For the text-containing cell, return its midpoint in [x, y] coordinate format. 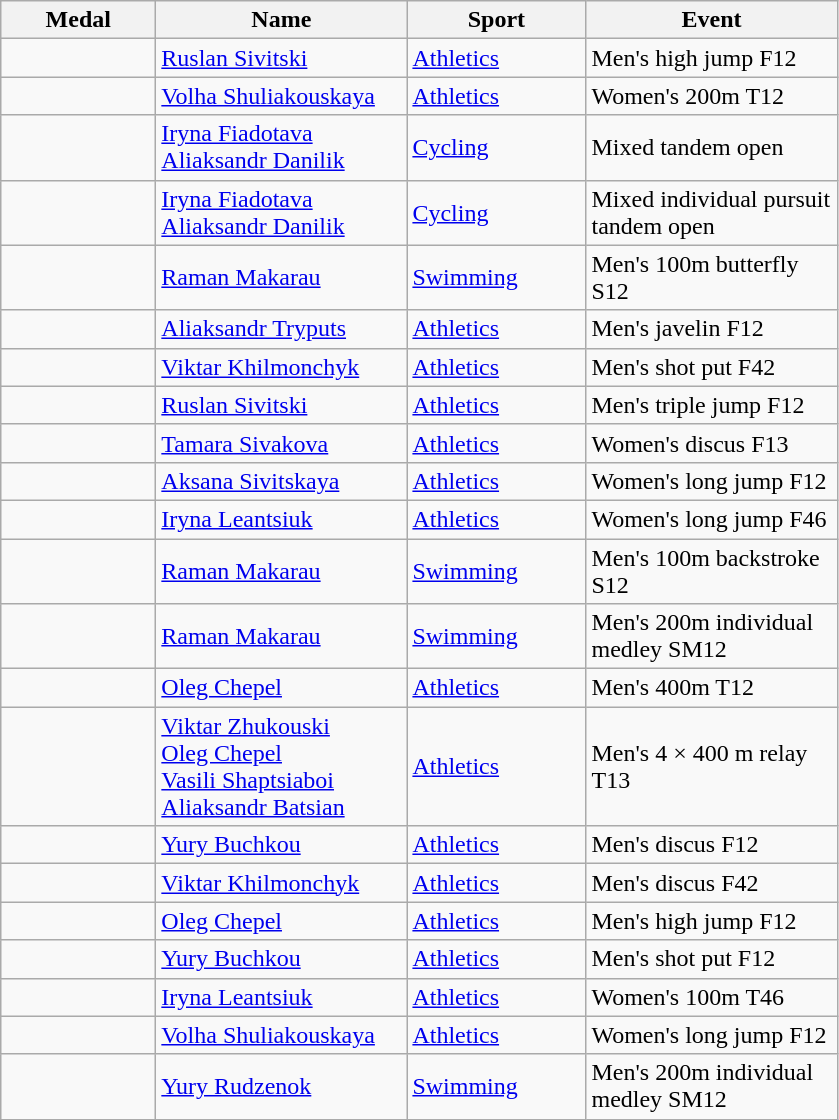
Event [712, 20]
Yury Rudzenok [282, 1086]
Women's discus F13 [712, 443]
Medal [78, 20]
Women's 200m T12 [712, 96]
Mixed individual pursuit tandem open [712, 212]
Men's discus F42 [712, 883]
Men's 400m T12 [712, 688]
Men's shot put F12 [712, 959]
Aksana Sivitskaya [282, 481]
Women's 100m T46 [712, 997]
Name [282, 20]
Men's triple jump F12 [712, 405]
Sport [496, 20]
Aliaksandr Tryputs [282, 329]
Women's long jump F46 [712, 519]
Men's shot put F42 [712, 367]
Tamara Sivakova [282, 443]
Men's 4 × 400 m relay T13 [712, 766]
Men's 100m backstroke S12 [712, 570]
Viktar Zhukouski Oleg Chepel Vasili Shaptsiaboi Aliaksandr Batsian [282, 766]
Men's discus F12 [712, 845]
Men's 100m butterfly S12 [712, 278]
Mixed tandem open [712, 148]
Men's javelin F12 [712, 329]
